Extract the (x, y) coordinate from the center of the cell holding the provided text.  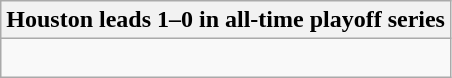
Houston leads 1–0 in all-time playoff series (226, 20)
